For the text-containing cell, return its midpoint in (X, Y) coordinate format. 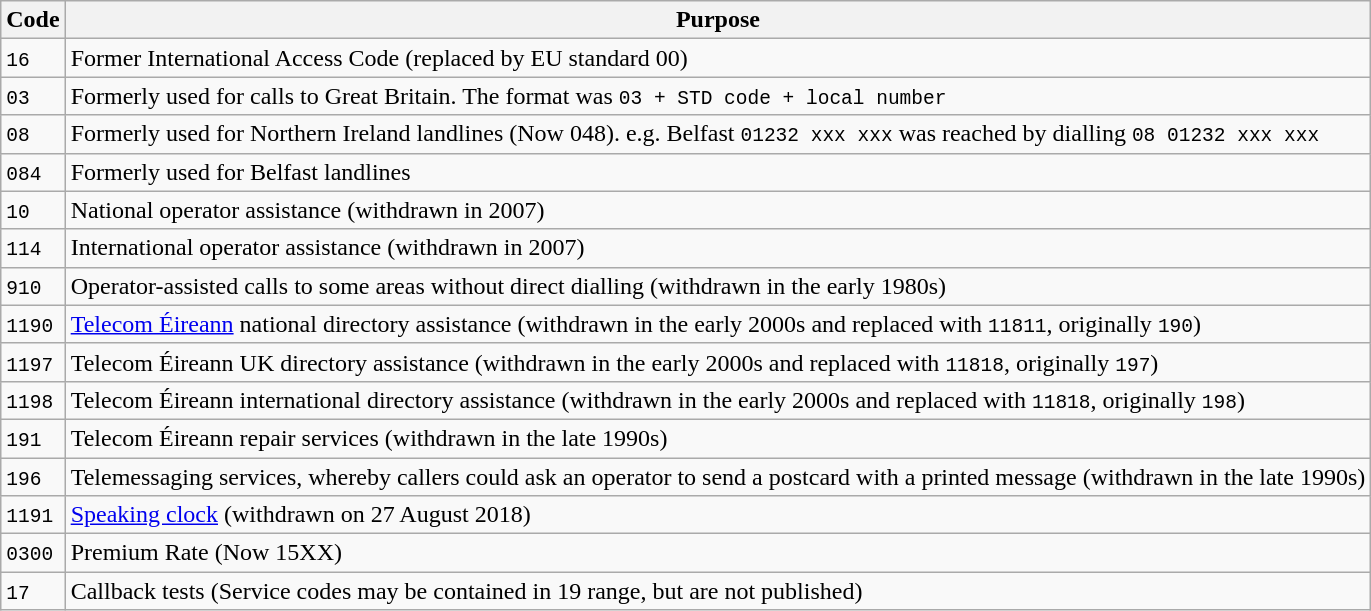
Telecom Éireann UK directory assistance (withdrawn in the early 2000s and replaced with 11818, originally 197) (718, 362)
08 (33, 134)
Purpose (718, 20)
Telecom Éireann international directory assistance (withdrawn in the early 2000s and replaced with 11818, originally 198) (718, 400)
084 (33, 172)
Former International Access Code (replaced by EU standard 00) (718, 58)
Speaking clock (withdrawn on 27 August 2018) (718, 515)
196 (33, 477)
17 (33, 591)
1191 (33, 515)
10 (33, 210)
Code (33, 20)
Premium Rate (Now 15XX) (718, 553)
1197 (33, 362)
1198 (33, 400)
Formerly used for Belfast landlines (718, 172)
National operator assistance (withdrawn in 2007) (718, 210)
1190 (33, 324)
Telemessaging services, whereby callers could ask an operator to send a postcard with a printed message (withdrawn in the late 1990s) (718, 477)
910 (33, 286)
114 (33, 248)
Formerly used for Northern Ireland landlines (Now 048). e.g. Belfast 01232 xxx xxx was reached by dialling 08 01232 xxx xxx (718, 134)
Operator-assisted calls to some areas without direct dialling (withdrawn in the early 1980s) (718, 286)
0300 (33, 553)
16 (33, 58)
Formerly used for calls to Great Britain. The format was 03 + STD code + local number (718, 96)
International operator assistance (withdrawn in 2007) (718, 248)
Telecom Éireann national directory assistance (withdrawn in the early 2000s and replaced with 11811, originally 190) (718, 324)
Callback tests (Service codes may be contained in 19 range, but are not published) (718, 591)
Telecom Éireann repair services (withdrawn in the late 1990s) (718, 438)
03 (33, 96)
191 (33, 438)
